Search for the cell housing the specified text and yield its [X, Y] center coordinate. 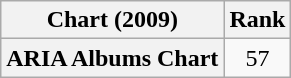
ARIA Albums Chart [112, 58]
Chart (2009) [112, 20]
Rank [258, 20]
57 [258, 58]
